Return [X, Y] of the center of cell containing provided text 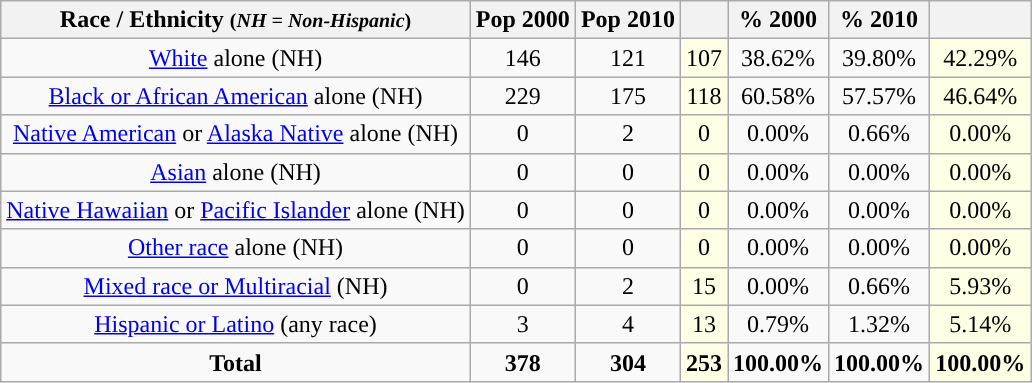
Pop 2000 [522, 20]
% 2010 [880, 20]
39.80% [880, 58]
3 [522, 324]
107 [704, 58]
1.32% [880, 324]
Pop 2010 [628, 20]
Native American or Alaska Native alone (NH) [236, 134]
15 [704, 286]
Total [236, 362]
4 [628, 324]
121 [628, 58]
5.93% [980, 286]
Other race alone (NH) [236, 248]
60.58% [778, 96]
White alone (NH) [236, 58]
175 [628, 96]
Black or African American alone (NH) [236, 96]
229 [522, 96]
378 [522, 362]
% 2000 [778, 20]
38.62% [778, 58]
5.14% [980, 324]
42.29% [980, 58]
Asian alone (NH) [236, 172]
Race / Ethnicity (NH = Non-Hispanic) [236, 20]
146 [522, 58]
253 [704, 362]
57.57% [880, 96]
Hispanic or Latino (any race) [236, 324]
13 [704, 324]
0.79% [778, 324]
Mixed race or Multiracial (NH) [236, 286]
118 [704, 96]
304 [628, 362]
46.64% [980, 96]
Native Hawaiian or Pacific Islander alone (NH) [236, 210]
